Identify which cell holds the provided text, then report its (X, Y) central coordinate. 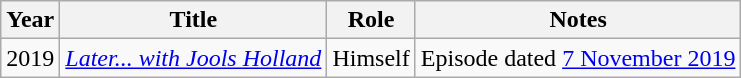
Notes (578, 20)
Title (194, 20)
Himself (371, 58)
Later... with Jools Holland (194, 58)
Year (30, 20)
Episode dated 7 November 2019 (578, 58)
Role (371, 20)
2019 (30, 58)
